Output the (X, Y) coordinate of the center of the cell containing the given text.  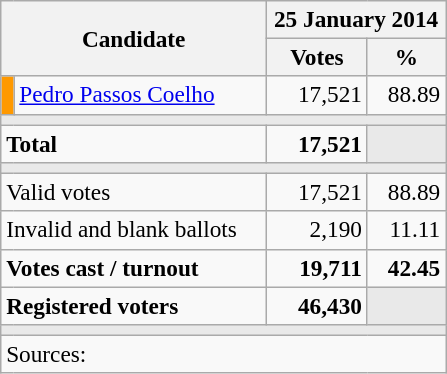
11.11 (406, 230)
2,190 (318, 230)
Total (134, 143)
46,430 (318, 305)
Candidate (134, 38)
Pedro Passos Coelho (140, 95)
19,711 (318, 268)
% (406, 57)
Votes cast / turnout (134, 268)
Sources: (224, 354)
Registered voters (134, 305)
Invalid and blank ballots (134, 230)
25 January 2014 (356, 19)
Valid votes (134, 192)
Votes (318, 57)
42.45 (406, 268)
